Output the (x, y) coordinate of the center of the cell containing the given text.  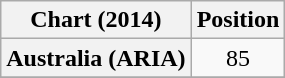
85 (238, 58)
Chart (2014) (96, 20)
Australia (ARIA) (96, 58)
Position (238, 20)
